From the cell containing the given text, extract its center point as (x, y) coordinate. 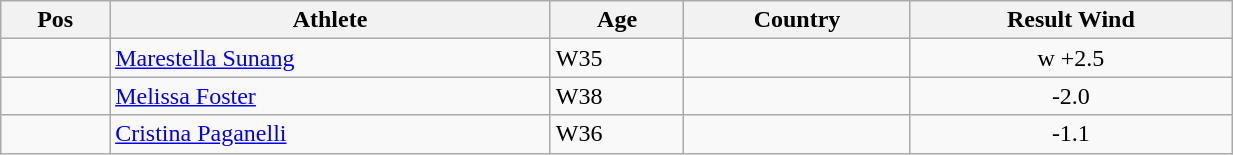
w +2.5 (1071, 58)
Age (617, 20)
Pos (56, 20)
Result Wind (1071, 20)
-2.0 (1071, 96)
Melissa Foster (330, 96)
Marestella Sunang (330, 58)
Country (797, 20)
W36 (617, 134)
Cristina Paganelli (330, 134)
-1.1 (1071, 134)
W38 (617, 96)
W35 (617, 58)
Athlete (330, 20)
